Provide the [X, Y] coordinate of the cell's center where the given text is located.  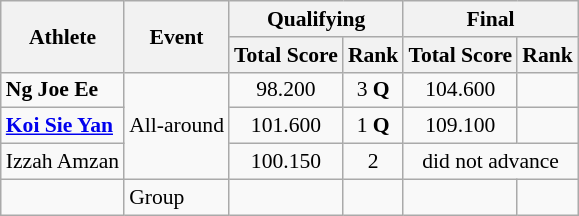
101.600 [286, 126]
Qualifying [316, 19]
Izzah Amzan [62, 162]
Koi Sie Yan [62, 126]
109.100 [460, 126]
98.200 [286, 90]
3 Q [374, 90]
Group [176, 197]
All-around [176, 126]
Event [176, 36]
Athlete [62, 36]
did not advance [490, 162]
100.150 [286, 162]
Ng Joe Ee [62, 90]
1 Q [374, 126]
Final [490, 19]
2 [374, 162]
104.600 [460, 90]
